Scan for the cell matching the given text and deliver its (X, Y) coordinate at center. 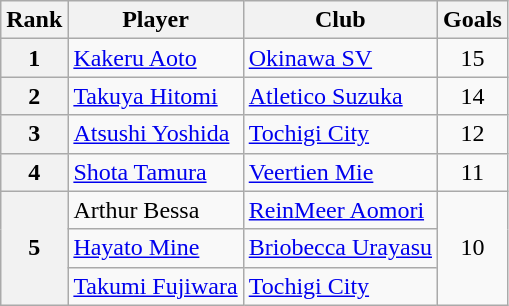
Club (340, 20)
Hayato Mine (156, 248)
Takuya Hitomi (156, 96)
4 (34, 172)
Okinawa SV (340, 58)
Player (156, 20)
14 (473, 96)
Rank (34, 20)
12 (473, 134)
Veertien Mie (340, 172)
5 (34, 248)
3 (34, 134)
1 (34, 58)
15 (473, 58)
ReinMeer Aomori (340, 210)
2 (34, 96)
10 (473, 248)
Takumi Fujiwara (156, 286)
11 (473, 172)
Briobecca Urayasu (340, 248)
Goals (473, 20)
Arthur Bessa (156, 210)
Atletico Suzuka (340, 96)
Atsushi Yoshida (156, 134)
Shota Tamura (156, 172)
Kakeru Aoto (156, 58)
